Return [x, y] of the center of cell containing provided text 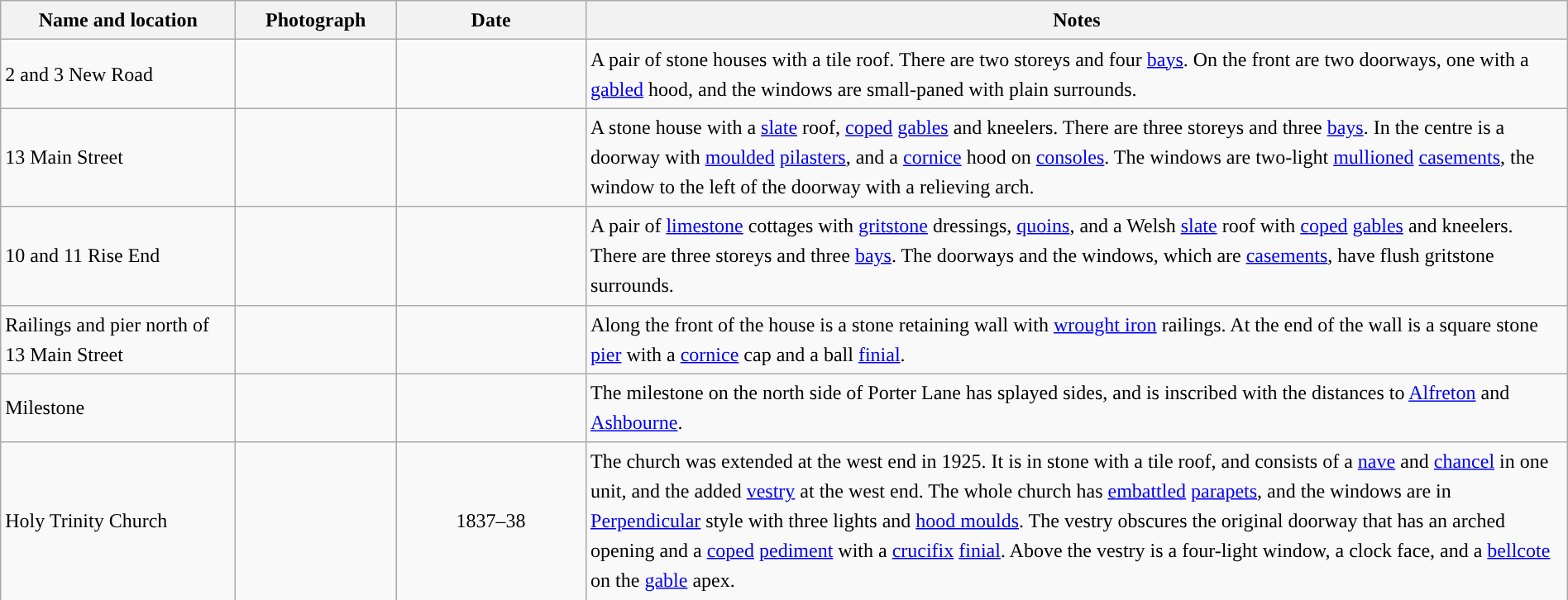
Holy Trinity Church [118, 521]
Date [491, 20]
13 Main Street [118, 157]
The milestone on the north side of Porter Lane has splayed sides, and is inscribed with the distances to Alfreton and Ashbourne. [1077, 408]
Milestone [118, 408]
2 and 3 New Road [118, 74]
Name and location [118, 20]
Notes [1077, 20]
10 and 11 Rise End [118, 256]
Photograph [316, 20]
Railings and pier north of 13 Main Street [118, 339]
1837–38 [491, 521]
